For the text-containing cell, return its midpoint in (x, y) coordinate format. 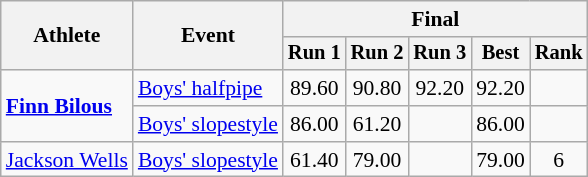
Finn Bilous (67, 106)
90.80 (378, 88)
Boys' slopestyle (208, 124)
Event (208, 36)
Run 2 (378, 54)
61.20 (378, 124)
Athlete (67, 36)
Run 1 (314, 54)
Rank (559, 54)
Boys' halfpipe (208, 88)
89.60 (314, 88)
Final (435, 19)
Run 3 (440, 54)
Best (500, 54)
